Output the [x, y] coordinate of the center of the cell containing the given text.  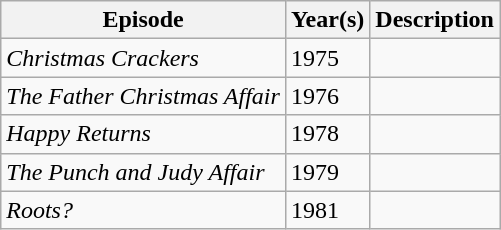
1975 [327, 58]
Description [435, 20]
Christmas Crackers [144, 58]
1981 [327, 210]
Happy Returns [144, 134]
1976 [327, 96]
Roots? [144, 210]
Episode [144, 20]
1979 [327, 172]
1978 [327, 134]
Year(s) [327, 20]
The Father Christmas Affair [144, 96]
The Punch and Judy Affair [144, 172]
